Pinpoint the cell where the given text exists, returning its [x, y] midpoint coordinate. 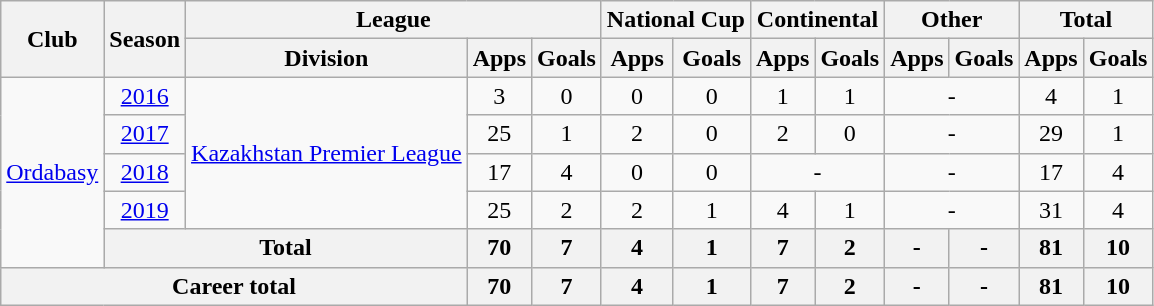
2016 [145, 96]
Kazakhstan Premier League [327, 153]
Ordabasy [52, 172]
31 [1051, 210]
League [394, 20]
2019 [145, 210]
Continental [817, 20]
Division [327, 58]
2018 [145, 172]
3 [499, 96]
29 [1051, 134]
Season [145, 39]
Club [52, 39]
Career total [234, 286]
National Cup [676, 20]
2017 [145, 134]
Other [952, 20]
